Find where the given text appears and provide that cell's center as [x, y] coordinate. 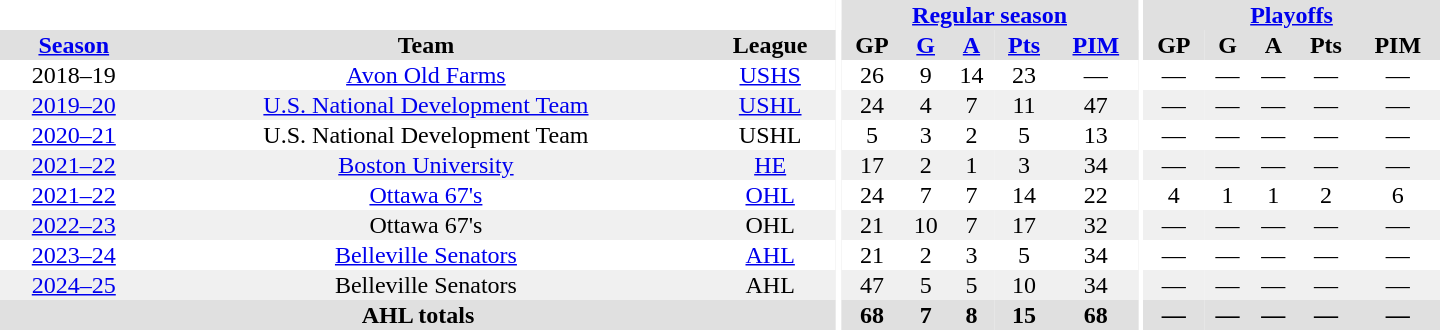
Playoffs [1292, 15]
2020–21 [74, 135]
6 [1398, 195]
23 [1024, 75]
Season [74, 45]
2019–20 [74, 105]
AHL totals [418, 315]
Avon Old Farms [426, 75]
2018–19 [74, 75]
26 [872, 75]
Team [426, 45]
Boston University [426, 165]
9 [926, 75]
32 [1096, 225]
HE [770, 165]
League [770, 45]
22 [1096, 195]
2023–24 [74, 255]
8 [972, 315]
13 [1096, 135]
2022–23 [74, 225]
USHS [770, 75]
Regular season [990, 15]
2024–25 [74, 285]
15 [1024, 315]
11 [1024, 105]
